Determine the (X, Y) coordinate at the center of the cell enclosing the given text.  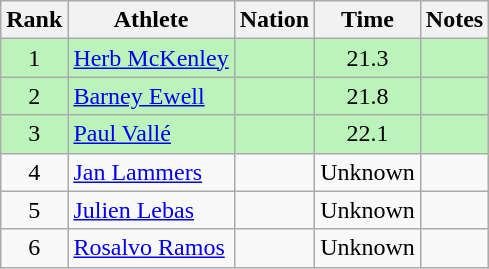
1 (34, 58)
Notes (454, 20)
4 (34, 172)
21.8 (368, 96)
Paul Vallé (151, 134)
Time (368, 20)
Athlete (151, 20)
Julien Lebas (151, 210)
Barney Ewell (151, 96)
2 (34, 96)
Jan Lammers (151, 172)
Rank (34, 20)
Herb McKenley (151, 58)
3 (34, 134)
Nation (274, 20)
22.1 (368, 134)
5 (34, 210)
21.3 (368, 58)
Rosalvo Ramos (151, 248)
6 (34, 248)
